Scan for the cell matching the given text and deliver its (x, y) coordinate at center. 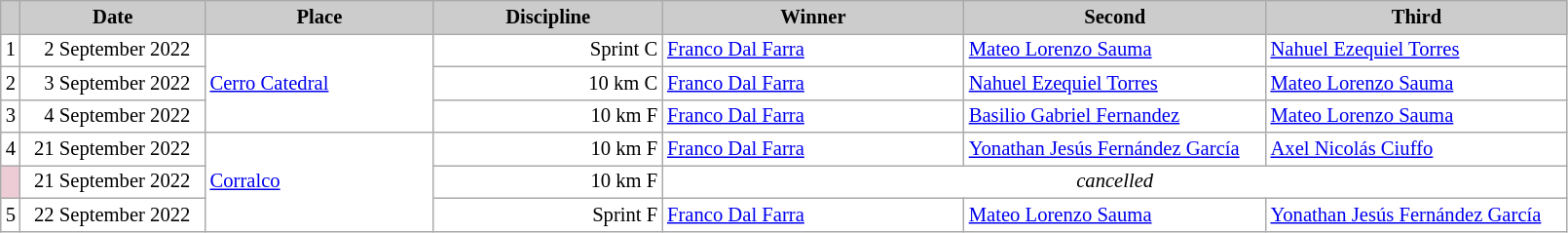
Sprint F (547, 214)
10 km C (547, 83)
Cerro Catedral (319, 82)
Discipline (547, 17)
Corralco (319, 181)
Basilio Gabriel Fernandez (1115, 116)
1 (11, 50)
Date (113, 17)
5 (11, 214)
Axel Nicolás Ciuffo (1417, 149)
Winner (813, 17)
Place (319, 17)
4 (11, 149)
Sprint C (547, 50)
22 September 2022 (113, 214)
4 September 2022 (113, 116)
3 (11, 116)
3 September 2022 (113, 83)
2 (11, 83)
cancelled (1114, 181)
Third (1417, 17)
2 September 2022 (113, 50)
Second (1115, 17)
